Search for the cell housing the specified text and yield its [x, y] center coordinate. 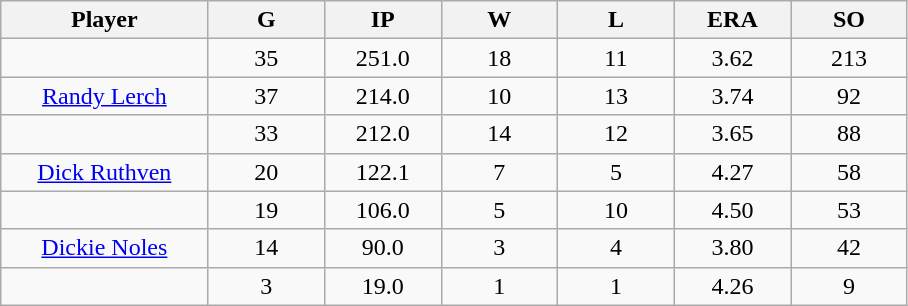
212.0 [384, 134]
Dickie Noles [104, 248]
Dick Ruthven [104, 172]
ERA [732, 20]
3.65 [732, 134]
35 [266, 58]
4 [616, 248]
213 [850, 58]
SO [850, 20]
L [616, 20]
IP [384, 20]
7 [500, 172]
106.0 [384, 210]
53 [850, 210]
58 [850, 172]
42 [850, 248]
19.0 [384, 286]
88 [850, 134]
4.27 [732, 172]
Player [104, 20]
G [266, 20]
4.50 [732, 210]
251.0 [384, 58]
18 [500, 58]
W [500, 20]
92 [850, 96]
19 [266, 210]
11 [616, 58]
13 [616, 96]
3.80 [732, 248]
4.26 [732, 286]
37 [266, 96]
20 [266, 172]
Randy Lerch [104, 96]
12 [616, 134]
90.0 [384, 248]
33 [266, 134]
3.74 [732, 96]
122.1 [384, 172]
214.0 [384, 96]
9 [850, 286]
3.62 [732, 58]
